Scan for the cell matching the given text and deliver its [x, y] coordinate at center. 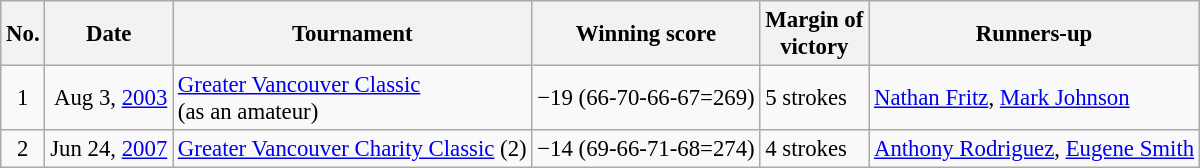
−19 (66-70-66-67=269) [646, 98]
Tournament [352, 34]
Jun 24, 2007 [109, 149]
Date [109, 34]
Winning score [646, 34]
Anthony Rodriguez, Eugene Smith [1034, 149]
1 [23, 98]
4 strokes [814, 149]
Nathan Fritz, Mark Johnson [1034, 98]
Greater Vancouver Charity Classic (2) [352, 149]
No. [23, 34]
Greater Vancouver Classic(as an amateur) [352, 98]
−14 (69-66-71-68=274) [646, 149]
Aug 3, 2003 [109, 98]
5 strokes [814, 98]
2 [23, 149]
Margin ofvictory [814, 34]
Runners-up [1034, 34]
